Output the [x, y] coordinate of the center of the cell containing the given text.  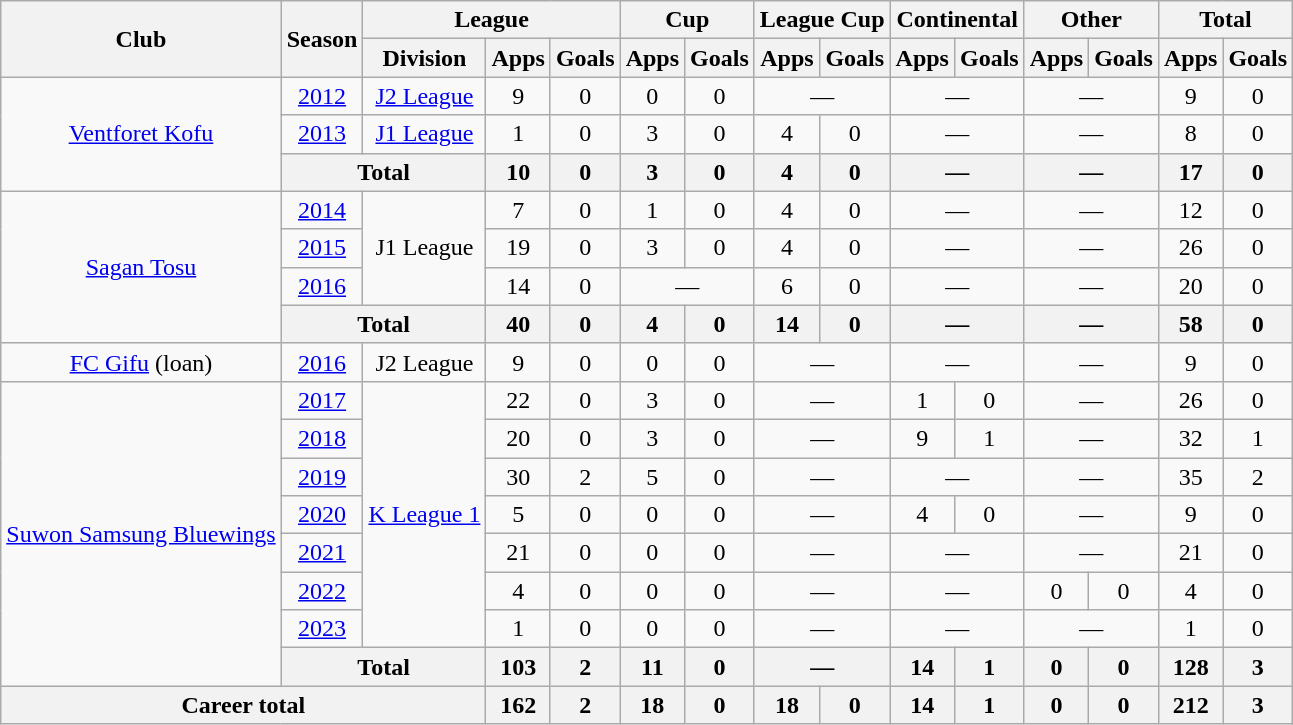
12 [1190, 210]
10 [518, 172]
Ventforet Kofu [141, 134]
2015 [322, 248]
Continental [957, 20]
Other [1091, 20]
162 [518, 705]
40 [518, 324]
2017 [322, 400]
103 [518, 667]
2013 [322, 134]
22 [518, 400]
Season [322, 39]
Sagan Tosu [141, 267]
FC Gifu (loan) [141, 362]
2021 [322, 553]
2020 [322, 515]
8 [1190, 134]
128 [1190, 667]
Division [424, 58]
11 [652, 667]
212 [1190, 705]
2022 [322, 591]
19 [518, 248]
2023 [322, 629]
Club [141, 39]
Cup [687, 20]
2012 [322, 96]
Suwon Samsung Bluewings [141, 533]
17 [1190, 172]
2019 [322, 477]
2018 [322, 438]
K League 1 [424, 514]
7 [518, 210]
32 [1190, 438]
2014 [322, 210]
League [492, 20]
6 [786, 286]
30 [518, 477]
58 [1190, 324]
Career total [244, 705]
35 [1190, 477]
League Cup [822, 20]
